Return the (X, Y) coordinate for the center point of the cell that contains the specified text.  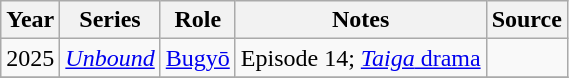
Unbound (110, 58)
Year (30, 20)
Series (110, 20)
2025 (30, 58)
Bugyō (198, 58)
Source (526, 20)
Episode 14; Taiga drama (360, 58)
Role (198, 20)
Notes (360, 20)
